From the cell containing the given text, extract its center point as [x, y] coordinate. 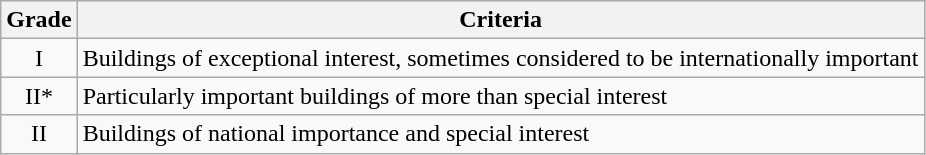
Criteria [500, 20]
Particularly important buildings of more than special interest [500, 96]
II [39, 134]
I [39, 58]
Grade [39, 20]
Buildings of national importance and special interest [500, 134]
II* [39, 96]
Buildings of exceptional interest, sometimes considered to be internationally important [500, 58]
